Find where the given text appears and provide that cell's center as [X, Y] coordinate. 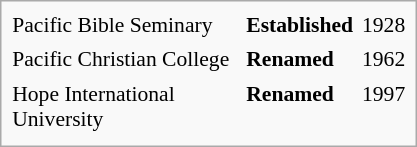
1997 [384, 106]
Pacific Christian College [124, 59]
Established [300, 25]
1962 [384, 59]
Pacific Bible Seminary [124, 25]
1928 [384, 25]
Hope International University [124, 106]
